From the cell containing the given text, extract its center point as (x, y) coordinate. 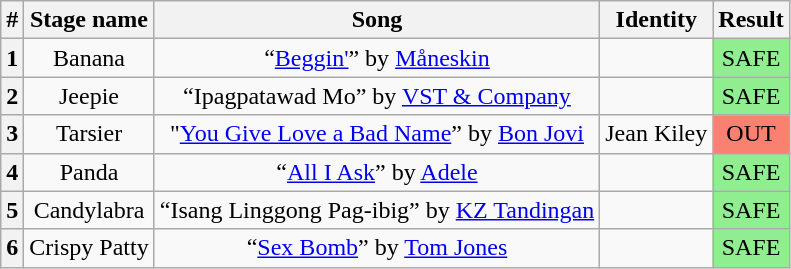
6 (12, 248)
Jean Kiley (656, 134)
Result (751, 20)
Stage name (89, 20)
“Beggin'” by Måneskin (377, 58)
4 (12, 172)
Panda (89, 172)
Jeepie (89, 96)
1 (12, 58)
Crispy Patty (89, 248)
Candylabra (89, 210)
"You Give Love a Bad Name” by Bon Jovi (377, 134)
3 (12, 134)
“Ipagpatawad Mo” by VST & Company (377, 96)
# (12, 20)
Tarsier (89, 134)
OUT (751, 134)
Identity (656, 20)
Banana (89, 58)
“Sex Bomb” by Tom Jones (377, 248)
Song (377, 20)
2 (12, 96)
5 (12, 210)
“Isang Linggong Pag-ibig” by KZ Tandingan (377, 210)
“All I Ask” by Adele (377, 172)
